Detect which cell encompasses the target text, then output its (X, Y) center coordinate. 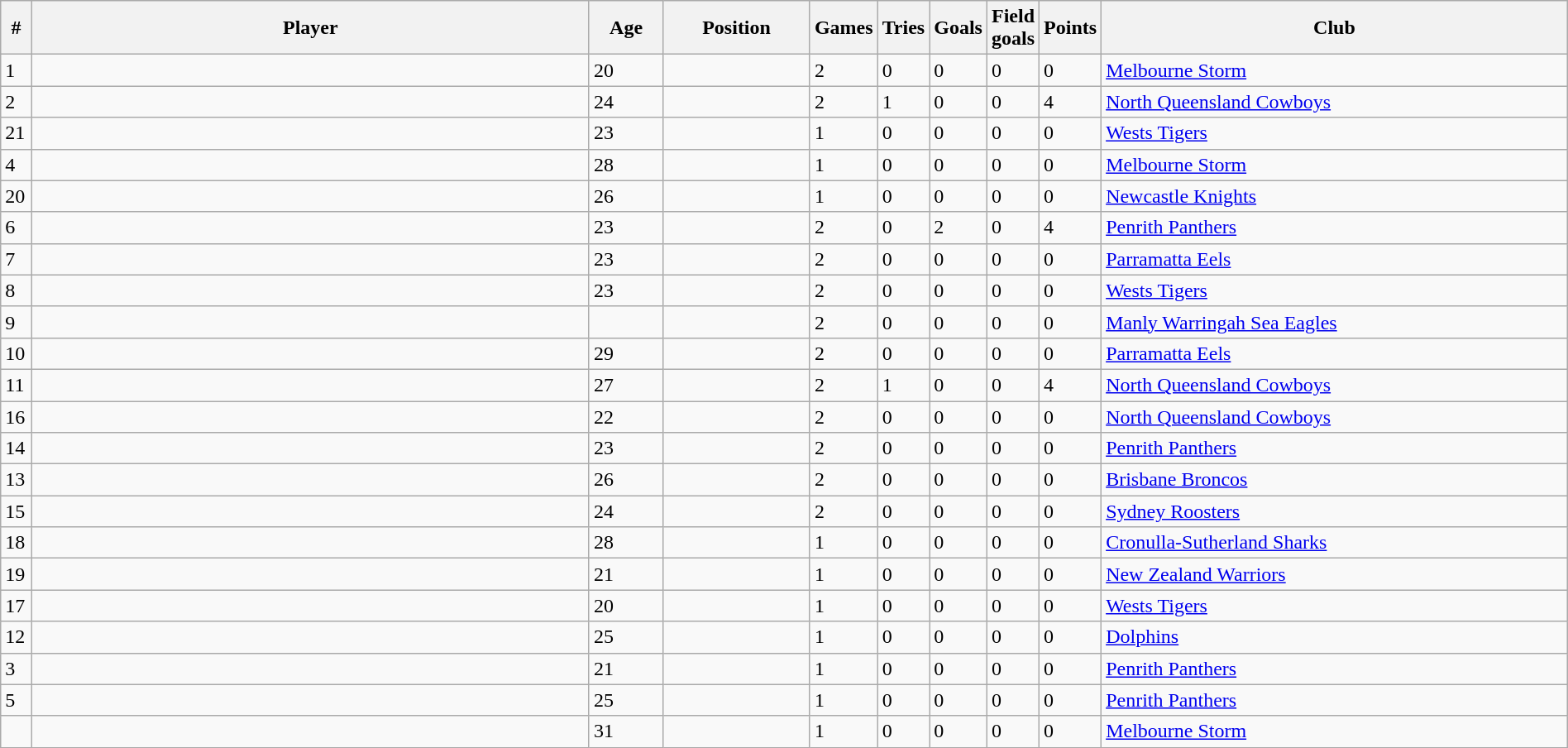
6 (17, 228)
27 (625, 385)
3 (17, 669)
12 (17, 637)
Dolphins (1335, 637)
10 (17, 353)
Tries (903, 28)
Brisbane Broncos (1335, 480)
5 (17, 700)
Cronulla-Sutherland Sharks (1335, 543)
14 (17, 448)
13 (17, 480)
Player (310, 28)
29 (625, 353)
Games (844, 28)
Sydney Roosters (1335, 511)
# (17, 28)
18 (17, 543)
Age (625, 28)
17 (17, 606)
16 (17, 416)
11 (17, 385)
Position (737, 28)
7 (17, 259)
22 (625, 416)
New Zealand Warriors (1335, 574)
15 (17, 511)
8 (17, 290)
Field goals (1012, 28)
Newcastle Knights (1335, 196)
19 (17, 574)
9 (17, 322)
Club (1335, 28)
Points (1070, 28)
31 (625, 731)
Goals (958, 28)
Manly Warringah Sea Eagles (1335, 322)
